Determine the [X, Y] coordinate at the center of the cell enclosing the given text.  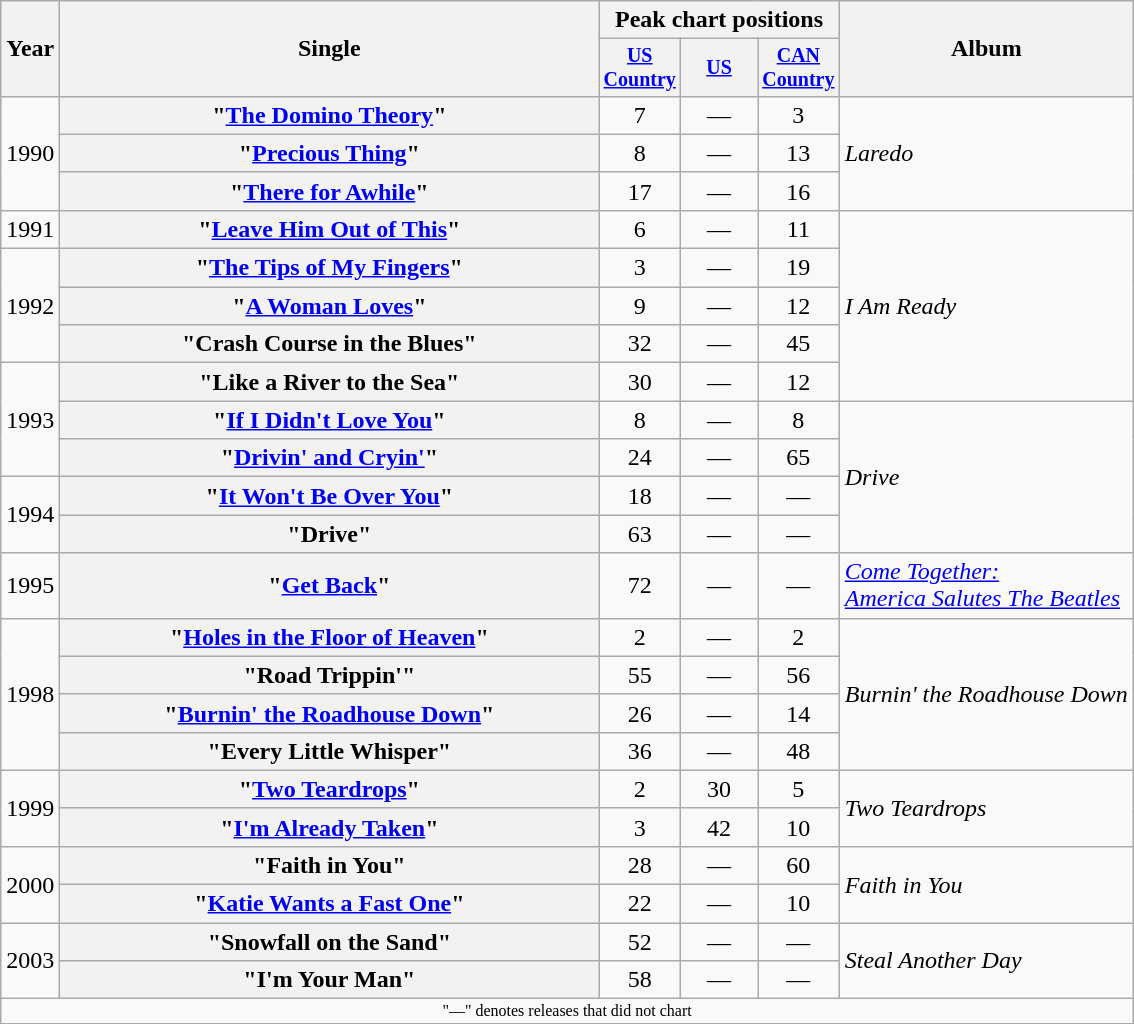
Year [30, 49]
"Road Trippin'" [330, 675]
Laredo [986, 153]
26 [640, 713]
Album [986, 49]
"Get Back" [330, 586]
52 [640, 942]
22 [640, 904]
1992 [30, 306]
Steal Another Day [986, 961]
"—" denotes releases that did not chart [568, 1011]
"The Domino Theory" [330, 115]
48 [799, 751]
Faith in You [986, 884]
Come Together:America Salutes The Beatles [986, 586]
"Leave Him Out of This" [330, 229]
18 [640, 496]
"Snowfall on the Sand" [330, 942]
Two Teardrops [986, 808]
"The Tips of My Fingers" [330, 268]
16 [799, 191]
Burnin' the Roadhouse Down [986, 694]
"Like a River to the Sea" [330, 382]
55 [640, 675]
5 [799, 789]
"I'm Your Man" [330, 980]
"Faith in You" [330, 865]
2003 [30, 961]
"If I Didn't Love You" [330, 420]
72 [640, 586]
I Am Ready [986, 305]
Drive [986, 477]
1994 [30, 515]
28 [640, 865]
"Katie Wants a Fast One" [330, 904]
Single [330, 49]
56 [799, 675]
"Drivin' and Cryin'" [330, 458]
24 [640, 458]
"It Won't Be Over You" [330, 496]
36 [640, 751]
US [720, 68]
9 [640, 306]
45 [799, 344]
"I'm Already Taken" [330, 827]
CAN Country [799, 68]
1991 [30, 229]
17 [640, 191]
1990 [30, 153]
6 [640, 229]
"Burnin' the Roadhouse Down" [330, 713]
1998 [30, 694]
"There for Awhile" [330, 191]
US Country [640, 68]
1999 [30, 808]
13 [799, 153]
32 [640, 344]
1995 [30, 586]
63 [640, 534]
"Crash Course in the Blues" [330, 344]
"Drive" [330, 534]
2000 [30, 884]
11 [799, 229]
"Precious Thing" [330, 153]
"Holes in the Floor of Heaven" [330, 637]
42 [720, 827]
Peak chart positions [719, 20]
7 [640, 115]
1993 [30, 420]
58 [640, 980]
"A Woman Loves" [330, 306]
60 [799, 865]
"Two Teardrops" [330, 789]
14 [799, 713]
65 [799, 458]
19 [799, 268]
"Every Little Whisper" [330, 751]
